Locate the cell with the specified text and output its (x, y) center coordinate. 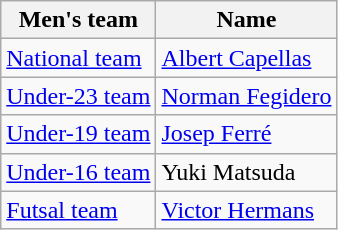
Name (246, 20)
Yuki Matsuda (246, 172)
Albert Capellas (246, 58)
Under-19 team (78, 134)
Under-16 team (78, 172)
Under-23 team (78, 96)
Men's team (78, 20)
Futsal team (78, 210)
National team (78, 58)
Victor Hermans (246, 210)
Norman Fegidero (246, 96)
Josep Ferré (246, 134)
